Capture the cell that displays the provided text and extract its [X, Y] central coordinate. 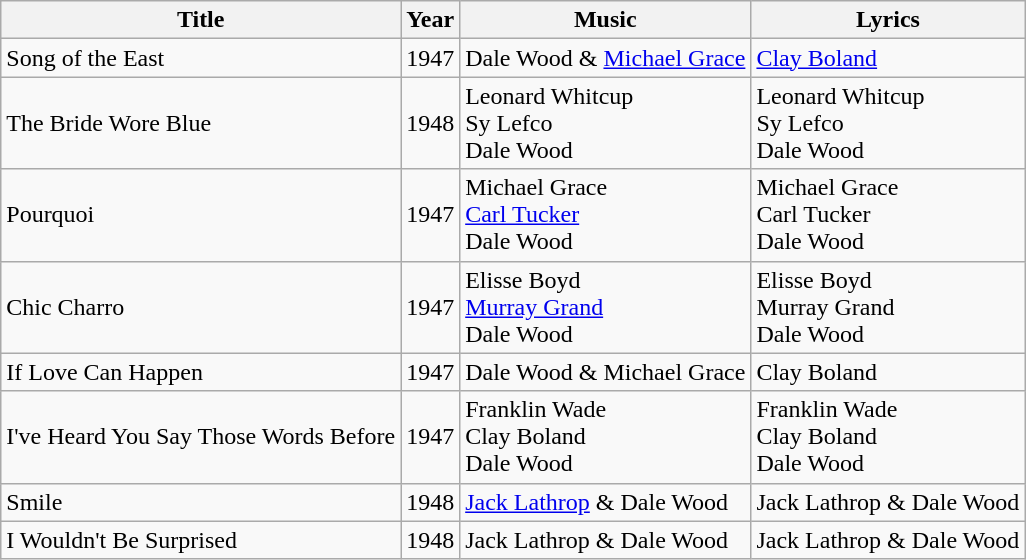
Music [606, 20]
Song of the East [201, 58]
Year [430, 20]
Lyrics [888, 20]
Pourquoi [201, 215]
Smile [201, 502]
I've Heard You Say Those Words Before [201, 437]
I Wouldn't Be Surprised [201, 540]
Chic Charro [201, 307]
The Bride Wore Blue [201, 123]
Title [201, 20]
If Love Can Happen [201, 372]
